Capture the cell that displays the provided text and extract its [x, y] central coordinate. 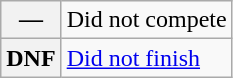
Did not compete [146, 20]
— [31, 20]
Did not finish [146, 58]
DNF [31, 58]
